Return (x, y) of the center of cell containing provided text 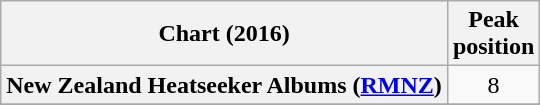
Peak position (493, 34)
8 (493, 85)
New Zealand Heatseeker Albums (RMNZ) (224, 85)
Chart (2016) (224, 34)
